Search for the cell housing the specified text and yield its [x, y] center coordinate. 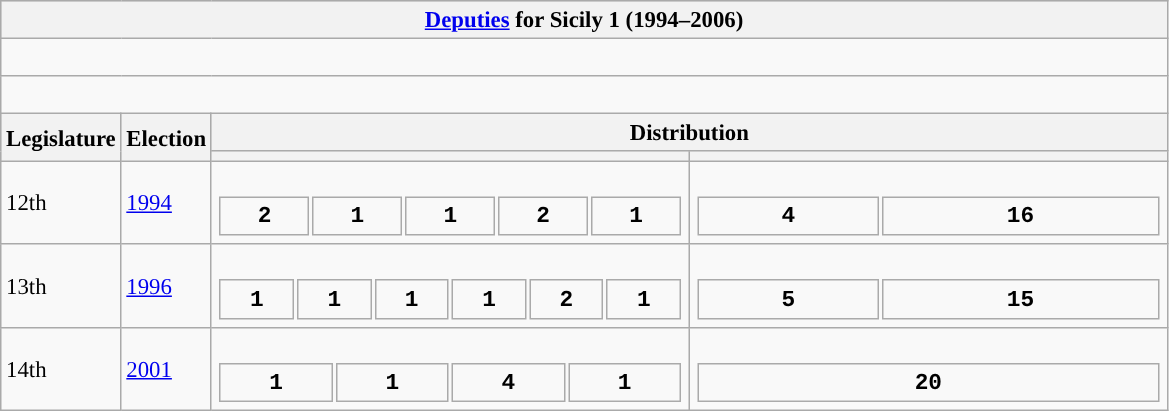
4 16 [928, 204]
1 1 1 1 2 1 [450, 286]
1994 [166, 204]
2001 [166, 368]
16 [1020, 216]
2 1 1 2 1 [450, 204]
12th [61, 204]
15 [1020, 300]
1996 [166, 286]
1 1 4 1 [450, 368]
5 [788, 300]
13th [61, 286]
Legislature [61, 138]
Deputies for Sicily 1 (1994–2006) [584, 20]
14th [61, 368]
5 15 [928, 286]
Election [166, 138]
Distribution [689, 133]
